For the text-containing cell, return its midpoint in [x, y] coordinate format. 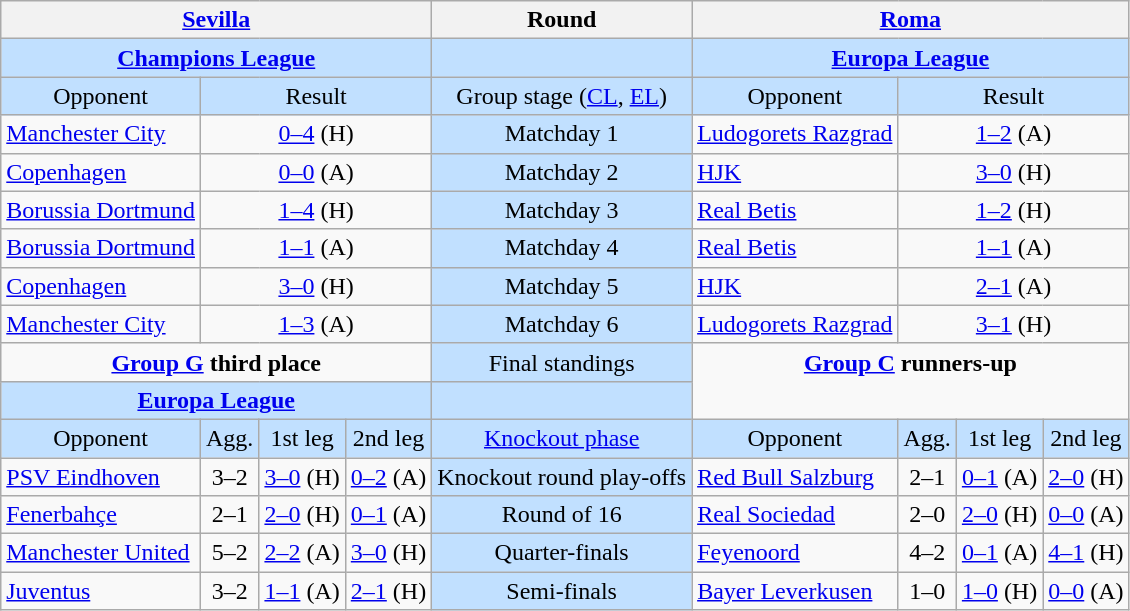
Quarter-finals [562, 553]
Red Bull Salzburg [795, 477]
2–2 (A) [302, 553]
Group stage (CL, EL) [562, 96]
1–2 (A) [1014, 134]
3–1 (H) [1014, 324]
2–0 [927, 515]
Round of 16 [562, 515]
5–2 [229, 553]
Sevilla [216, 20]
Matchday 5 [562, 286]
1–3 (A) [316, 324]
Champions League [216, 58]
Semi-finals [562, 591]
2–1 (A) [1014, 286]
Knockout round play-offs [562, 477]
Final standings [562, 362]
Fenerbahçe [101, 515]
1–0 [927, 591]
PSV Eindhoven [101, 477]
Matchday 3 [562, 210]
Matchday 4 [562, 248]
Roma [911, 20]
Manchester United [101, 553]
Group G third place [216, 362]
Real Sociedad [795, 515]
Knockout phase [562, 438]
4–2 [927, 553]
1–0 (H) [999, 591]
Bayer Leverkusen [795, 591]
Feyenoord [795, 553]
1–4 (H) [316, 210]
Group C runners-up [911, 381]
Matchday 1 [562, 134]
Juventus [101, 591]
1–2 (H) [1014, 210]
Round [562, 20]
2–1 (H) [388, 591]
0–4 (H) [316, 134]
Matchday 6 [562, 324]
Matchday 2 [562, 172]
0–2 (A) [388, 477]
4–1 (H) [1086, 553]
